Extract the [X, Y] coordinate from the center of the cell holding the provided text.  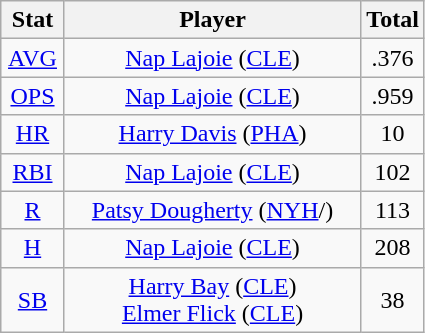
Patsy Dougherty (NYH/) [212, 210]
SB [33, 300]
AVG [33, 58]
Player [212, 20]
.959 [393, 96]
102 [393, 172]
R [33, 210]
Stat [33, 20]
Harry Davis (PHA) [212, 134]
HR [33, 134]
208 [393, 248]
10 [393, 134]
OPS [33, 96]
RBI [33, 172]
H [33, 248]
.376 [393, 58]
113 [393, 210]
38 [393, 300]
Total [393, 20]
Harry Bay (CLE)Elmer Flick (CLE) [212, 300]
